Output the [x, y] coordinate of the center of the cell containing the given text.  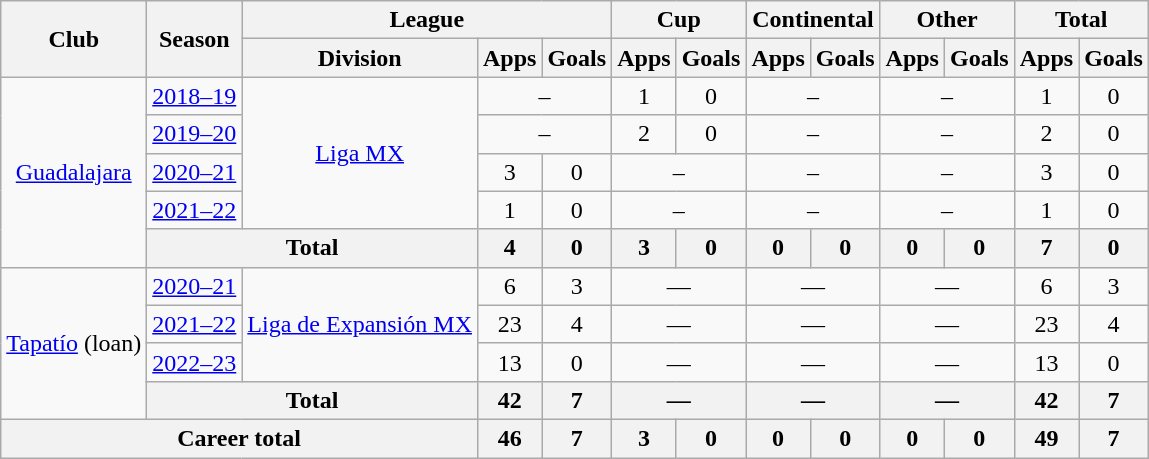
49 [1046, 438]
Club [74, 39]
2018–19 [194, 96]
2019–20 [194, 134]
Guadalajara [74, 172]
Other [947, 20]
Liga MX [360, 153]
Division [360, 58]
Tapatío (loan) [74, 343]
Cup [679, 20]
League [427, 20]
Season [194, 39]
Continental [813, 20]
Liga de Expansión MX [360, 324]
46 [509, 438]
Career total [240, 438]
2022–23 [194, 362]
